From the cell containing the given text, extract its center point as (x, y) coordinate. 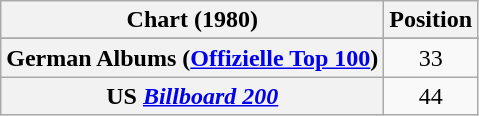
German Albums (Offizielle Top 100) (192, 58)
33 (431, 58)
US Billboard 200 (192, 96)
Position (431, 20)
44 (431, 96)
Chart (1980) (192, 20)
